Return the (x, y) coordinate for the center point of the cell that contains the specified text.  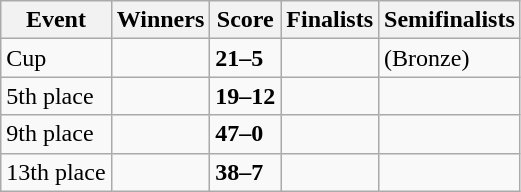
(Bronze) (450, 58)
Score (246, 20)
21–5 (246, 58)
Cup (56, 58)
47–0 (246, 134)
Finalists (330, 20)
19–12 (246, 96)
38–7 (246, 172)
Semifinalists (450, 20)
9th place (56, 134)
5th place (56, 96)
13th place (56, 172)
Winners (160, 20)
Event (56, 20)
